Locate the cell with the specified text and output its [X, Y] center coordinate. 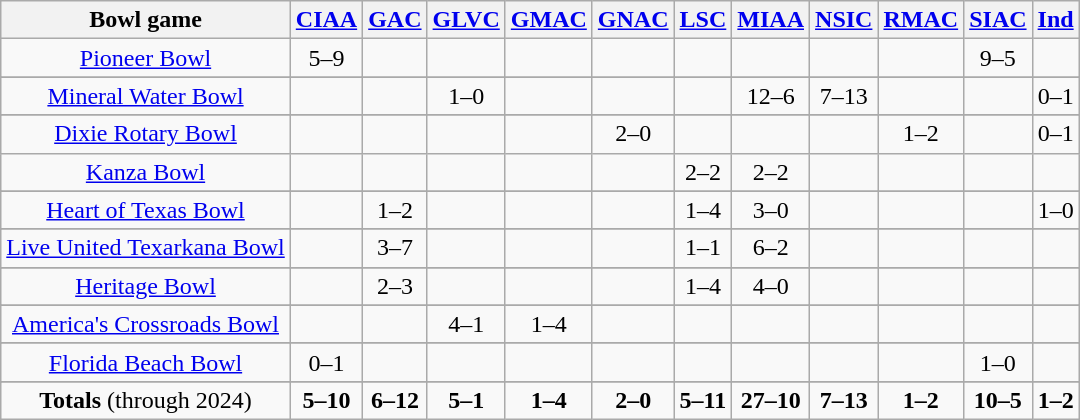
Heart of Texas Bowl [146, 210]
NSIC [844, 20]
Dixie Rotary Bowl [146, 134]
RMAC [921, 20]
4–1 [466, 324]
Kanza Bowl [146, 172]
Bowl game [146, 20]
Florida Beach Bowl [146, 362]
12–6 [771, 96]
2–3 [395, 286]
5–9 [326, 58]
27–10 [771, 400]
GAC [395, 20]
5–11 [703, 400]
America's Crossroads Bowl [146, 324]
5–1 [466, 400]
4–0 [771, 286]
GNAC [633, 20]
Mineral Water Bowl [146, 96]
6–2 [771, 248]
Heritage Bowl [146, 286]
10–5 [998, 400]
6–12 [395, 400]
3–0 [771, 210]
MIAA [771, 20]
9–5 [998, 58]
GMAC [548, 20]
SIAC [998, 20]
5–10 [326, 400]
3–7 [395, 248]
LSC [703, 20]
GLVC [466, 20]
1–1 [703, 248]
CIAA [326, 20]
Ind [1056, 20]
Totals (through 2024) [146, 400]
Pioneer Bowl [146, 58]
Live United Texarkana Bowl [146, 248]
